Determine the (x, y) coordinate at the center of the cell enclosing the given text.  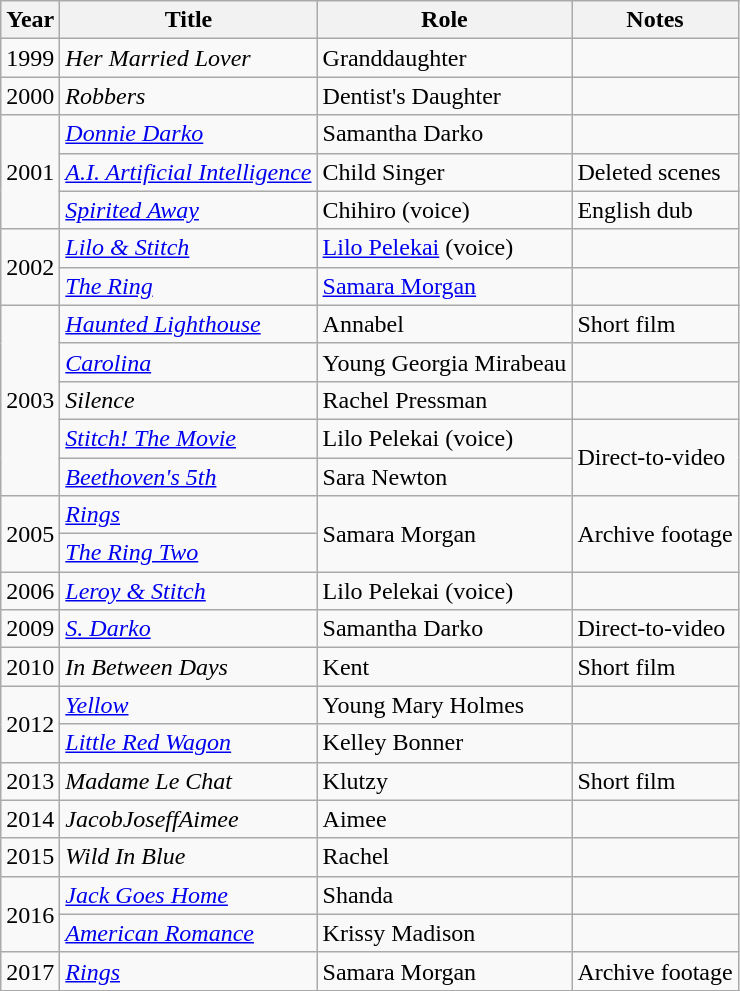
1999 (30, 58)
2010 (30, 667)
Young Mary Holmes (444, 705)
Rachel (444, 857)
Sara Newton (444, 477)
2015 (30, 857)
Child Singer (444, 172)
Young Georgia Mirabeau (444, 362)
2001 (30, 172)
Robbers (188, 96)
2000 (30, 96)
English dub (655, 210)
Shanda (444, 895)
2003 (30, 400)
Krissy Madison (444, 933)
The Ring Two (188, 553)
Dentist's Daughter (444, 96)
Annabel (444, 324)
Little Red Wagon (188, 743)
2014 (30, 819)
Klutzy (444, 781)
Beethoven's 5th (188, 477)
Lilo & Stitch (188, 248)
Aimee (444, 819)
Spirited Away (188, 210)
Year (30, 20)
2012 (30, 724)
Granddaughter (444, 58)
Kent (444, 667)
2002 (30, 267)
A.I. Artificial Intelligence (188, 172)
2017 (30, 971)
2009 (30, 629)
Her Married Lover (188, 58)
Wild In Blue (188, 857)
Kelley Bonner (444, 743)
Rachel Pressman (444, 400)
Carolina (188, 362)
Haunted Lighthouse (188, 324)
JacobJoseffAimee (188, 819)
Leroy & Stitch (188, 591)
Stitch! The Movie (188, 438)
In Between Days (188, 667)
2006 (30, 591)
Jack Goes Home (188, 895)
The Ring (188, 286)
Chihiro (voice) (444, 210)
Notes (655, 20)
2013 (30, 781)
Deleted scenes (655, 172)
Madame Le Chat (188, 781)
American Romance (188, 933)
Role (444, 20)
Silence (188, 400)
Yellow (188, 705)
Title (188, 20)
S. Darko (188, 629)
Donnie Darko (188, 134)
2005 (30, 534)
2016 (30, 914)
